Output the (X, Y) coordinate of the center of the cell containing the given text.  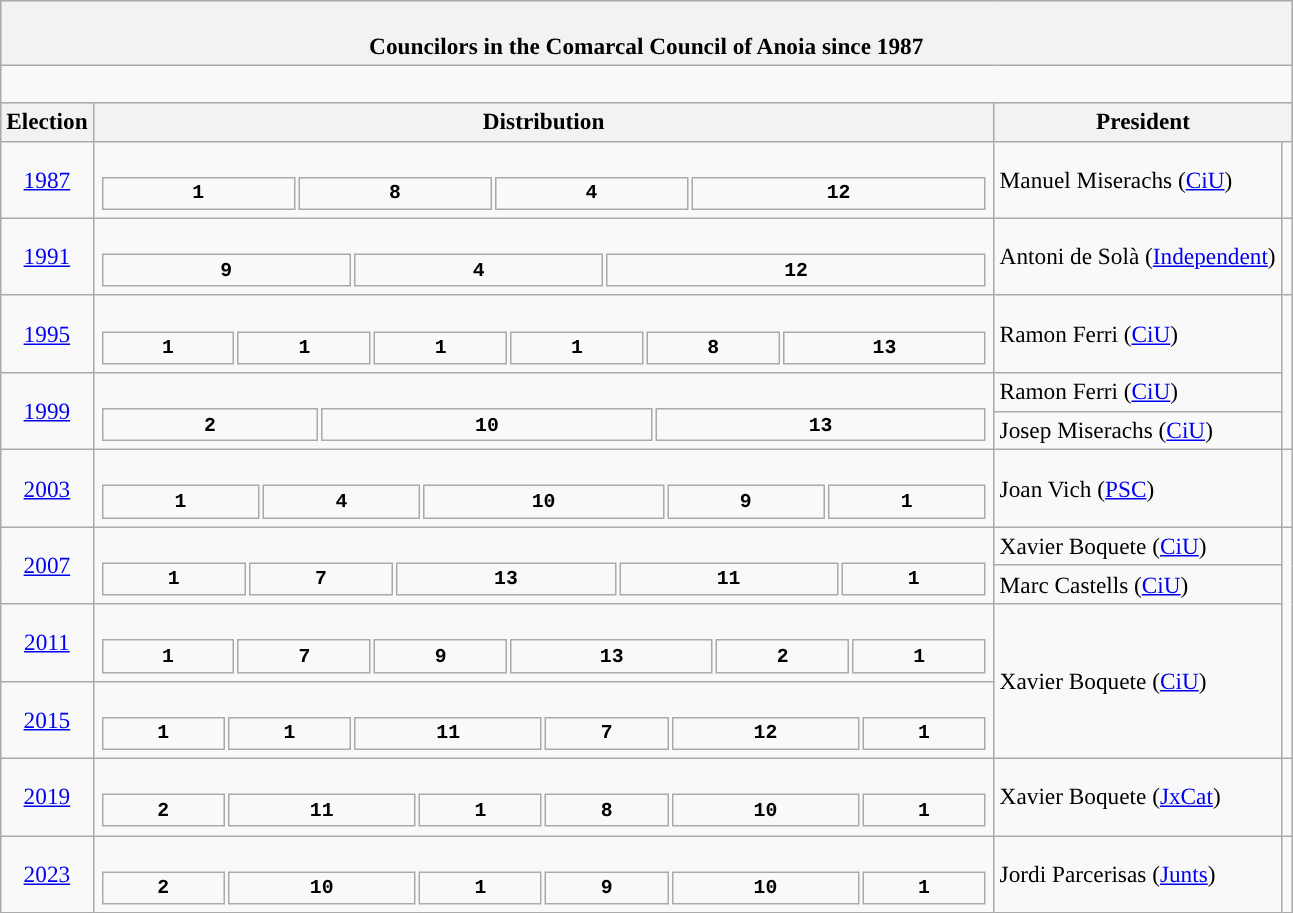
1999 (47, 410)
Joan Vich (PSC) (1138, 488)
2023 (47, 874)
9 4 12 (544, 256)
1 7 9 13 2 1 (544, 642)
2 10 1 9 10 1 (544, 874)
2019 (47, 796)
1 7 13 11 1 (544, 564)
2015 (47, 720)
2 10 13 (544, 410)
2011 (47, 642)
2007 (47, 564)
1 4 10 9 1 (544, 488)
Antoni de Solà (Independent) (1138, 256)
1 8 4 12 (544, 180)
2 11 1 8 10 1 (544, 796)
Distribution (544, 122)
1991 (47, 256)
Xavier Boquete (JxCat) (1138, 796)
Jordi Parcerisas (Junts) (1138, 874)
Josep Miserachs (CiU) (1138, 430)
1 1 11 7 12 1 (544, 720)
Marc Castells (CiU) (1138, 584)
1987 (47, 180)
Election (47, 122)
Manuel Miserachs (CiU) (1138, 180)
Councilors in the Comarcal Council of Anoia since 1987 (646, 32)
President (1143, 122)
2003 (47, 488)
1 1 1 1 8 13 (544, 334)
1995 (47, 334)
